Output the [x, y] coordinate of the center of the cell containing the given text.  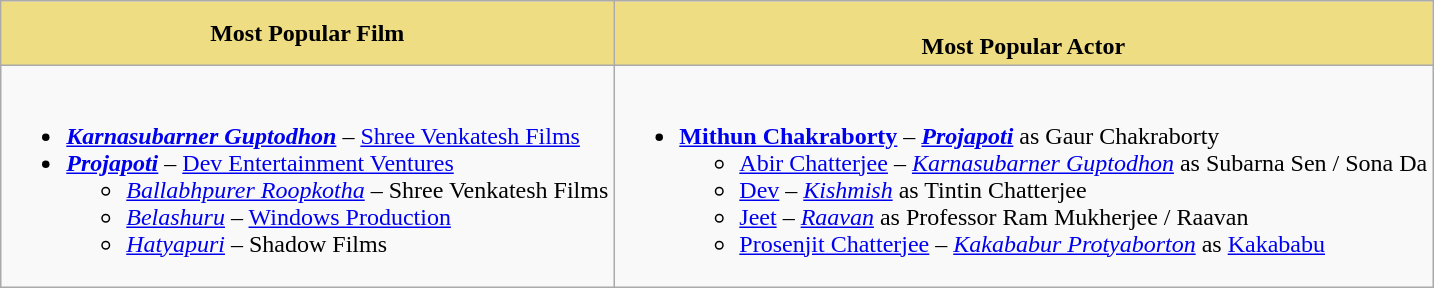
Most Popular Film [308, 34]
Most Popular Actor [1024, 34]
